Locate the cell with the specified text and output its [X, Y] center coordinate. 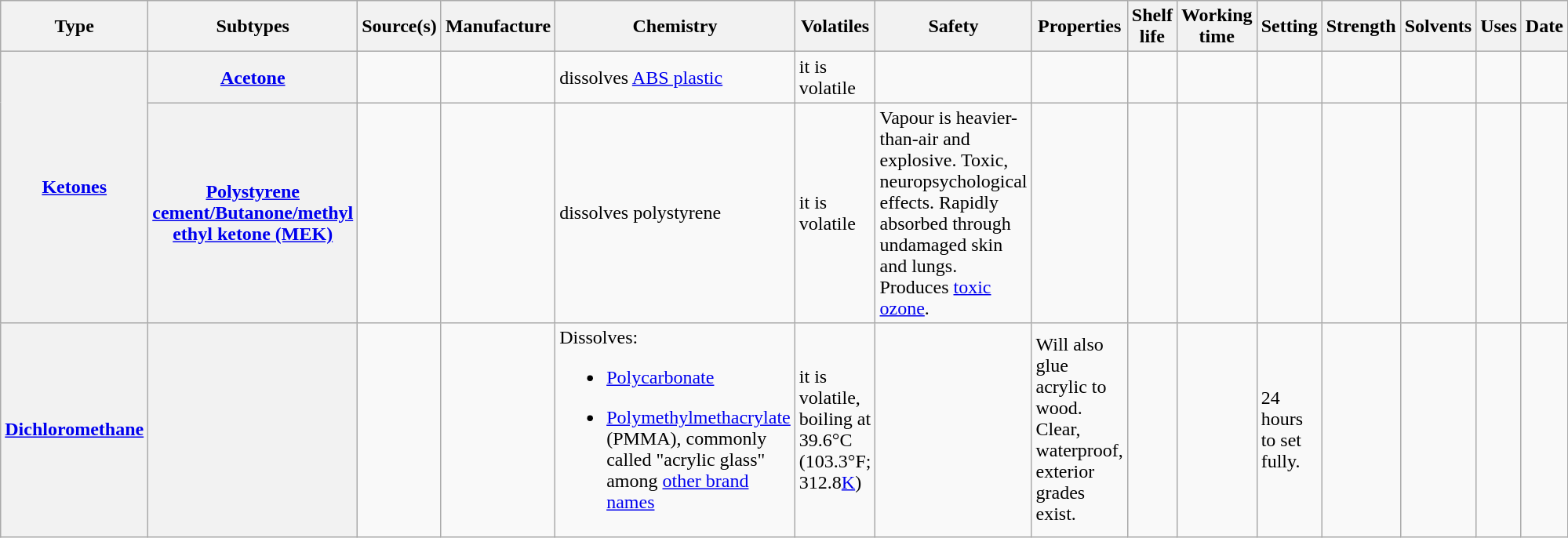
Safety [954, 27]
Working time [1217, 27]
Manufacture [497, 27]
Volatiles [835, 27]
Polystyrene cement/Butanone/methyl ethyl ketone (MEK) [253, 213]
Ketones [75, 187]
Vapour is heavier-than-air and explosive. Toxic, neuropsychological effects. Rapidly absorbed through undamaged skin and lungs. Produces toxic ozone. [954, 213]
Shelf life [1151, 27]
Properties [1079, 27]
Dissolves:PolycarbonatePolymethylmethacrylate (PMMA), commonly called "acrylic glass" among other brand names [675, 430]
Date [1544, 27]
Acetone [253, 77]
dissolves polystyrene [675, 213]
Setting [1290, 27]
Chemistry [675, 27]
Type [75, 27]
24 hours to set fully. [1290, 430]
Subtypes [253, 27]
dissolves ABS plastic [675, 77]
Source(s) [400, 27]
Uses [1499, 27]
Strength [1361, 27]
Will also glue acrylic to wood. Clear, waterproof, exterior grades exist. [1079, 430]
Solvents [1438, 27]
it is volatile, boiling at 39.6°C (103.3°F; 312.8K) [835, 430]
Dichloromethane [75, 430]
